Capture the cell that displays the provided text and extract its [X, Y] central coordinate. 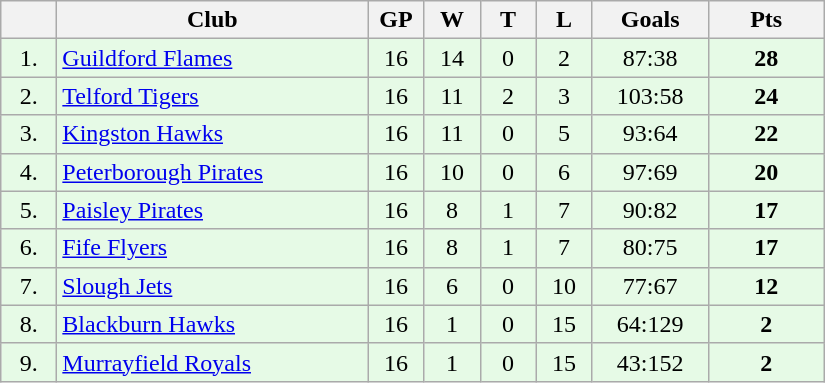
Club [212, 20]
80:75 [650, 248]
3. [29, 134]
4. [29, 172]
L [564, 20]
77:67 [650, 286]
2. [29, 96]
GP [396, 20]
Kingston Hawks [212, 134]
90:82 [650, 210]
93:64 [650, 134]
12 [766, 286]
28 [766, 58]
1. [29, 58]
Goals [650, 20]
6. [29, 248]
Murrayfield Royals [212, 362]
5. [29, 210]
Peterborough Pirates [212, 172]
Telford Tigers [212, 96]
Slough Jets [212, 286]
14 [452, 58]
9. [29, 362]
43:152 [650, 362]
5 [564, 134]
97:69 [650, 172]
Blackburn Hawks [212, 324]
7. [29, 286]
Guildford Flames [212, 58]
87:38 [650, 58]
22 [766, 134]
3 [564, 96]
Paisley Pirates [212, 210]
8. [29, 324]
Fife Flyers [212, 248]
103:58 [650, 96]
Pts [766, 20]
T [508, 20]
20 [766, 172]
24 [766, 96]
64:129 [650, 324]
W [452, 20]
